Return (X, Y) of the center of cell containing provided text 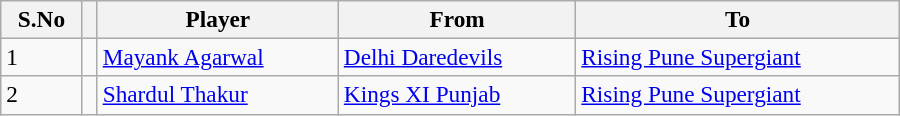
From (456, 19)
Shardul Thakur (218, 95)
Player (218, 19)
Kings XI Punjab (456, 95)
2 (42, 95)
Mayank Agarwal (218, 57)
To (738, 19)
Delhi Daredevils (456, 57)
S.No (42, 19)
1 (42, 57)
